Provide the (X, Y) coordinate of the cell's center where the given text is located.  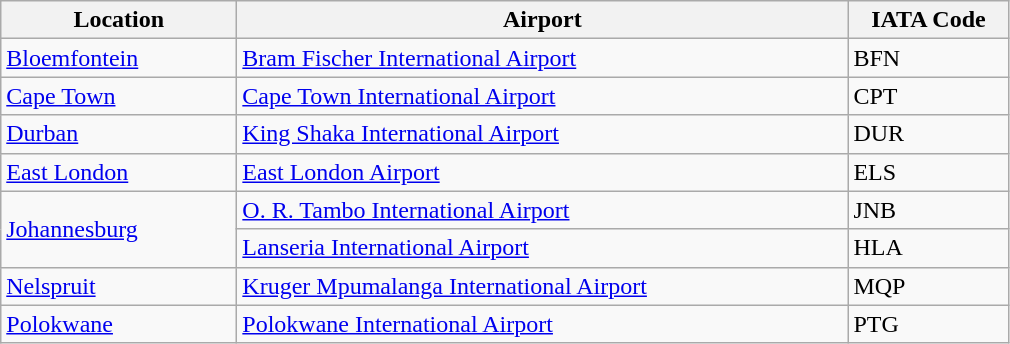
PTG (928, 324)
O. R. Tambo International Airport (542, 210)
IATA Code (928, 20)
Durban (119, 134)
DUR (928, 134)
Cape Town International Airport (542, 96)
MQP (928, 286)
East London Airport (542, 172)
HLA (928, 248)
Cape Town (119, 96)
Airport (542, 20)
Lanseria International Airport (542, 248)
BFN (928, 58)
Johannesburg (119, 229)
East London (119, 172)
ELS (928, 172)
CPT (928, 96)
JNB (928, 210)
King Shaka International Airport (542, 134)
Polokwane (119, 324)
Location (119, 20)
Bloemfontein (119, 58)
Nelspruit (119, 286)
Bram Fischer International Airport (542, 58)
Kruger Mpumalanga International Airport (542, 286)
Polokwane International Airport (542, 324)
